Identify which cell holds the provided text, then report its [X, Y] central coordinate. 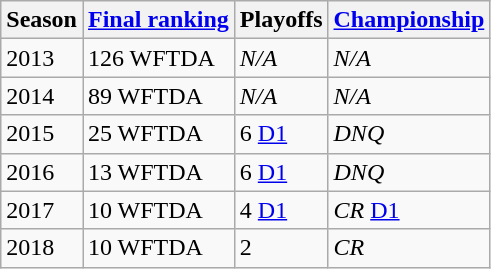
2013 [42, 58]
25 WFTDA [158, 134]
126 WFTDA [158, 58]
Playoffs [281, 20]
Season [42, 20]
2015 [42, 134]
2 [281, 248]
2017 [42, 210]
2016 [42, 172]
2014 [42, 96]
Championship [409, 20]
Final ranking [158, 20]
4 D1 [281, 210]
2018 [42, 248]
CR D1 [409, 210]
13 WFTDA [158, 172]
89 WFTDA [158, 96]
CR [409, 248]
